Identify which cell holds the provided text, then report its [X, Y] central coordinate. 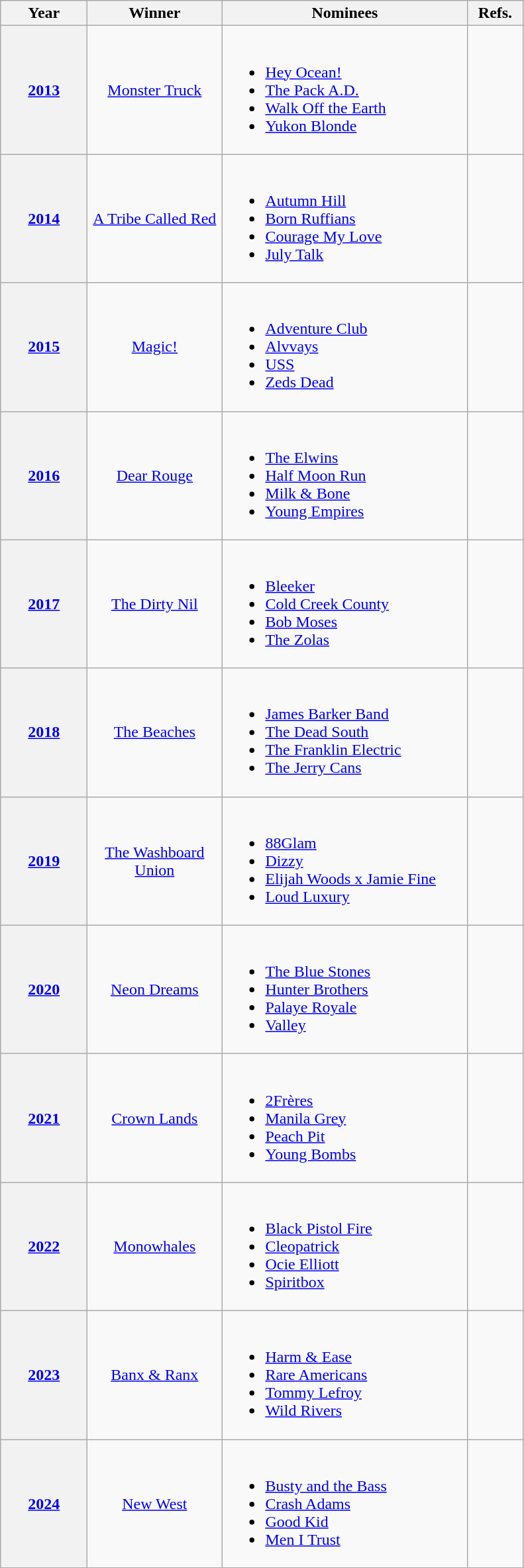
Nominees [344, 13]
The Blue StonesHunter BrothersPalaye RoyaleValley [344, 989]
Harm & EaseRare AmericansTommy LefroyWild Rivers [344, 1375]
Monowhales [155, 1246]
Hey Ocean!The Pack A.D.Walk Off the EarthYukon Blonde [344, 90]
New West [155, 1504]
A Tribe Called Red [155, 219]
BleekerCold Creek CountyBob MosesThe Zolas [344, 604]
Dear Rouge [155, 475]
2016 [44, 475]
2013 [44, 90]
2014 [44, 219]
2021 [44, 1118]
2018 [44, 732]
Magic! [155, 347]
2022 [44, 1246]
88GlamDizzyElijah Woods x Jamie FineLoud Luxury [344, 861]
The ElwinsHalf Moon RunMilk & BoneYoung Empires [344, 475]
Crown Lands [155, 1118]
Banx & Ranx [155, 1375]
Year [44, 13]
Winner [155, 13]
2024 [44, 1504]
Autumn HillBorn RuffiansCourage My LoveJuly Talk [344, 219]
Neon Dreams [155, 989]
James Barker BandThe Dead SouthThe Franklin ElectricThe Jerry Cans [344, 732]
Busty and the BassCrash AdamsGood KidMen I Trust [344, 1504]
Adventure ClubAlvvaysUSSZeds Dead [344, 347]
2019 [44, 861]
The Beaches [155, 732]
Black Pistol FireCleopatrickOcie ElliottSpiritbox [344, 1246]
The Washboard Union [155, 861]
2FrèresManila GreyPeach PitYoung Bombs [344, 1118]
2020 [44, 989]
2023 [44, 1375]
The Dirty Nil [155, 604]
Refs. [496, 13]
2015 [44, 347]
Monster Truck [155, 90]
2017 [44, 604]
